Find where the given text appears and provide that cell's center as [x, y] coordinate. 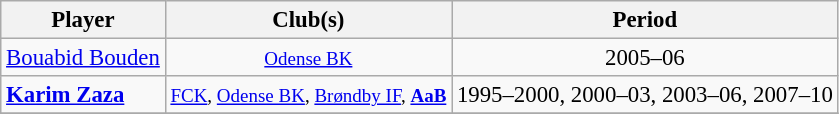
Bouabid Bouden [83, 58]
Period [645, 20]
Club(s) [308, 20]
Odense BK [308, 58]
FCK, Odense BK, Brøndby IF, AaB [308, 95]
Karim Zaza [83, 95]
2005–06 [645, 58]
1995–2000, 2000–03, 2003–06, 2007–10 [645, 95]
Player [83, 20]
